Extract the [X, Y] coordinate from the center of the cell holding the provided text.  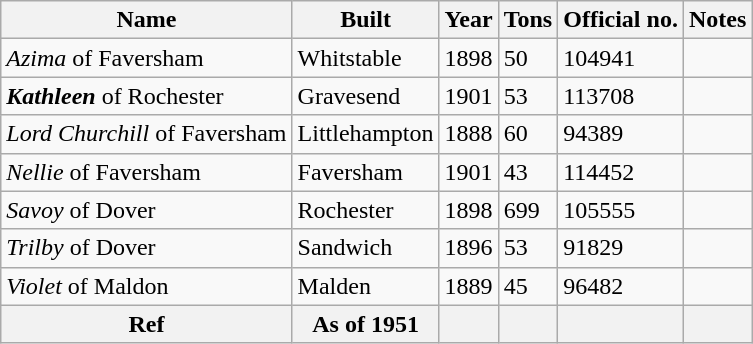
As of 1951 [366, 324]
Sandwich [366, 248]
Nellie of Faversham [146, 172]
43 [528, 172]
Ref [146, 324]
105555 [621, 210]
Notes [717, 20]
Tons [528, 20]
113708 [621, 96]
Savoy of Dover [146, 210]
Trilby of Dover [146, 248]
Built [366, 20]
114452 [621, 172]
1896 [468, 248]
Name [146, 20]
699 [528, 210]
Year [468, 20]
1888 [468, 134]
Malden [366, 286]
Faversham [366, 172]
Violet of Maldon [146, 286]
96482 [621, 286]
Lord Churchill of Faversham [146, 134]
Littlehampton [366, 134]
Whitstable [366, 58]
Kathleen of Rochester [146, 96]
45 [528, 286]
60 [528, 134]
94389 [621, 134]
Rochester [366, 210]
Official no. [621, 20]
Azima of Faversham [146, 58]
91829 [621, 248]
1889 [468, 286]
50 [528, 58]
Gravesend [366, 96]
104941 [621, 58]
